From the cell containing the given text, extract its center point as [x, y] coordinate. 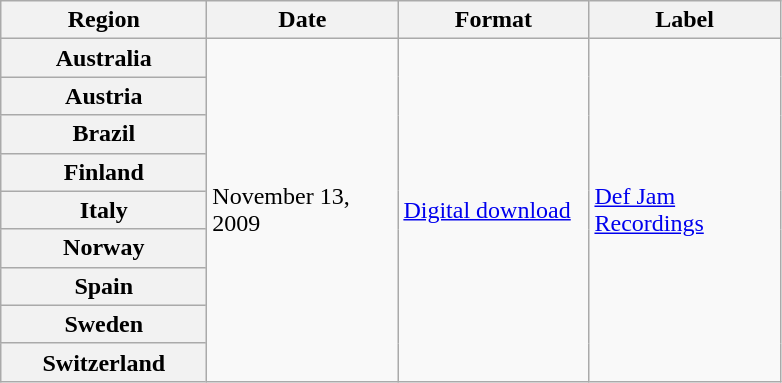
Brazil [104, 134]
Def Jam Recordings [684, 210]
Region [104, 20]
Australia [104, 58]
Italy [104, 210]
Austria [104, 96]
November 13, 2009 [302, 210]
Switzerland [104, 362]
Sweden [104, 324]
Spain [104, 286]
Label [684, 20]
Date [302, 20]
Format [494, 20]
Norway [104, 248]
Digital download [494, 210]
Finland [104, 172]
